Pinpoint the cell where the given text exists, returning its [x, y] midpoint coordinate. 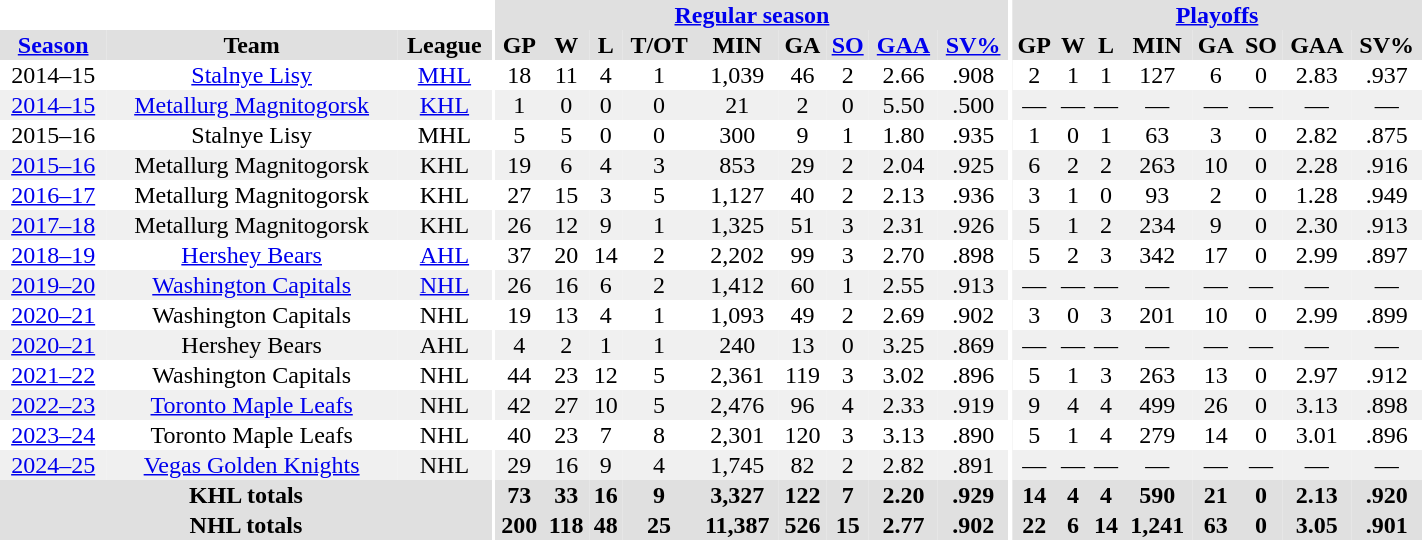
2017–18 [53, 225]
KHL totals [246, 495]
.500 [973, 105]
51 [803, 225]
499 [1157, 405]
.926 [973, 225]
.891 [973, 465]
.936 [973, 195]
.920 [1386, 495]
853 [738, 165]
League [444, 45]
3.01 [1316, 435]
2.55 [904, 285]
240 [738, 345]
119 [803, 375]
11,387 [738, 525]
.935 [973, 135]
Regular season [752, 15]
.919 [973, 405]
2,301 [738, 435]
.929 [973, 495]
.899 [1386, 315]
2,476 [738, 405]
.949 [1386, 195]
3.02 [904, 375]
2016–17 [53, 195]
60 [803, 285]
46 [803, 75]
1.28 [1316, 195]
279 [1157, 435]
T/OT [659, 45]
200 [520, 525]
342 [1157, 255]
1,039 [738, 75]
2,202 [738, 255]
2.66 [904, 75]
526 [803, 525]
2.83 [1316, 75]
37 [520, 255]
2018–19 [53, 255]
590 [1157, 495]
1.80 [904, 135]
Playoffs [1217, 15]
48 [606, 525]
1,127 [738, 195]
73 [520, 495]
201 [1157, 315]
25 [659, 525]
2024–25 [53, 465]
.869 [973, 345]
1,093 [738, 315]
1,325 [738, 225]
2019–20 [53, 285]
2.70 [904, 255]
2.31 [904, 225]
3.05 [1316, 525]
Vegas Golden Knights [252, 465]
2.20 [904, 495]
3.25 [904, 345]
NHL totals [246, 525]
.916 [1386, 165]
42 [520, 405]
93 [1157, 195]
1,241 [1157, 525]
2.33 [904, 405]
17 [1216, 255]
49 [803, 315]
300 [738, 135]
2,361 [738, 375]
2.04 [904, 165]
5.50 [904, 105]
33 [566, 495]
127 [1157, 75]
.937 [1386, 75]
2.30 [1316, 225]
11 [566, 75]
.901 [1386, 525]
Season [53, 45]
2.69 [904, 315]
1,412 [738, 285]
3,327 [738, 495]
20 [566, 255]
96 [803, 405]
120 [803, 435]
.890 [973, 435]
2.97 [1316, 375]
44 [520, 375]
.897 [1386, 255]
8 [659, 435]
2023–24 [53, 435]
99 [803, 255]
.875 [1386, 135]
2021–22 [53, 375]
2.28 [1316, 165]
.912 [1386, 375]
.925 [973, 165]
Team [252, 45]
22 [1034, 525]
82 [803, 465]
122 [803, 495]
18 [520, 75]
2022–23 [53, 405]
1,745 [738, 465]
2.77 [904, 525]
.908 [973, 75]
118 [566, 525]
234 [1157, 225]
